From the cell containing the given text, extract its center point as (x, y) coordinate. 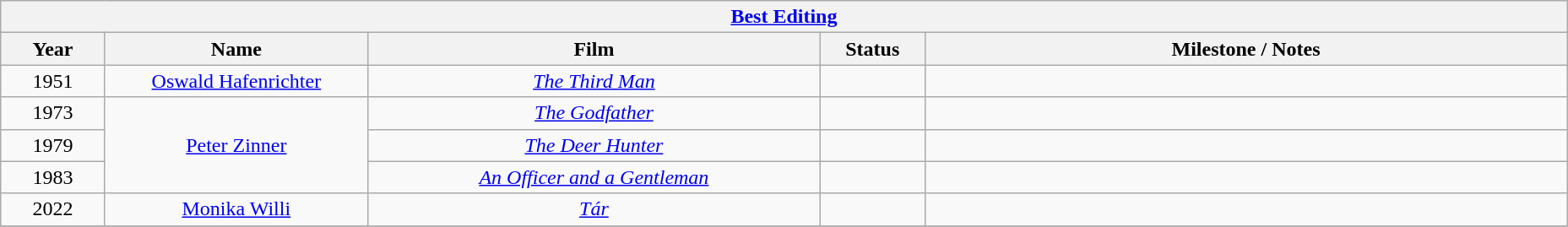
1951 (53, 81)
Year (53, 49)
Best Editing (784, 17)
The Deer Hunter (594, 145)
1973 (53, 113)
Name (236, 49)
2022 (53, 209)
Tár (594, 209)
The Godfather (594, 113)
1979 (53, 145)
Peter Zinner (236, 145)
Oswald Hafenrichter (236, 81)
Status (872, 49)
1983 (53, 177)
Milestone / Notes (1246, 49)
The Third Man (594, 81)
Film (594, 49)
Monika Willi (236, 209)
An Officer and a Gentleman (594, 177)
